Detect which cell encompasses the target text, then output its (x, y) center coordinate. 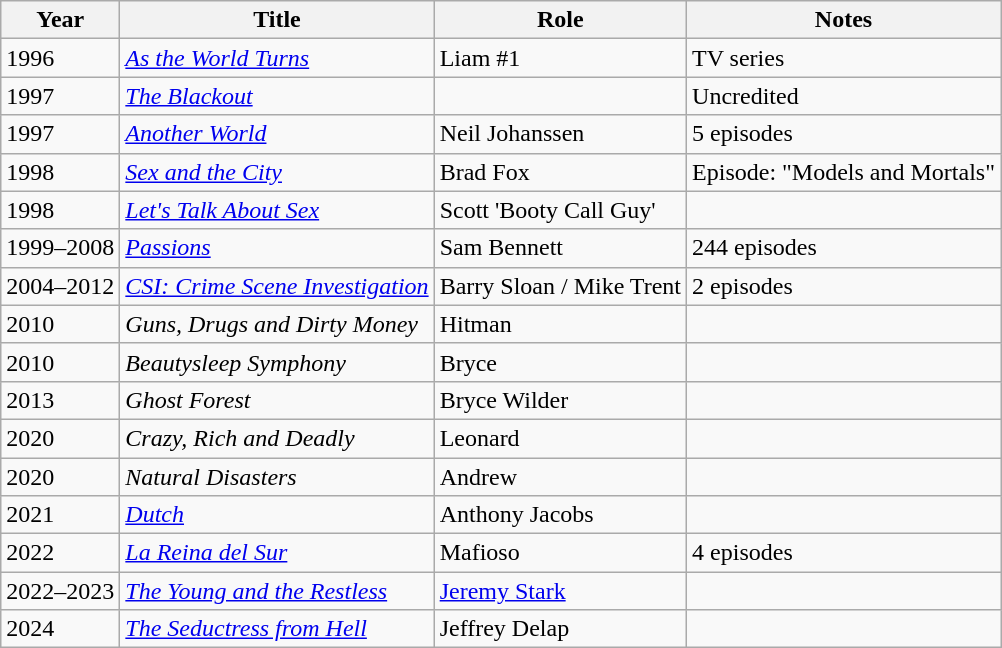
The Young and the Restless (277, 591)
Neil Johanssen (560, 134)
Year (60, 20)
Hitman (560, 324)
2013 (60, 400)
Notes (844, 20)
Ghost Forest (277, 400)
Brad Fox (560, 172)
Natural Disasters (277, 477)
Bryce Wilder (560, 400)
Liam #1 (560, 58)
2022–2023 (60, 591)
5 episodes (844, 134)
La Reina del Sur (277, 553)
Title (277, 20)
Guns, Drugs and Dirty Money (277, 324)
Jeremy Stark (560, 591)
Scott 'Booty Call Guy' (560, 210)
Bryce (560, 362)
1999–2008 (60, 248)
2004–2012 (60, 286)
TV series (844, 58)
Jeffrey Delap (560, 629)
Let's Talk About Sex (277, 210)
Mafioso (560, 553)
Anthony Jacobs (560, 515)
1996 (60, 58)
Sex and the City (277, 172)
Sam Bennett (560, 248)
Uncredited (844, 96)
2021 (60, 515)
Andrew (560, 477)
CSI: Crime Scene Investigation (277, 286)
2024 (60, 629)
Crazy, Rich and Deadly (277, 438)
Role (560, 20)
Dutch (277, 515)
2022 (60, 553)
Barry Sloan / Mike Trent (560, 286)
Beautysleep Symphony (277, 362)
4 episodes (844, 553)
Passions (277, 248)
Leonard (560, 438)
The Blackout (277, 96)
244 episodes (844, 248)
As the World Turns (277, 58)
Another World (277, 134)
The Seductress from Hell (277, 629)
Episode: "Models and Mortals" (844, 172)
2 episodes (844, 286)
